Locate the cell with the specified text and output its [X, Y] center coordinate. 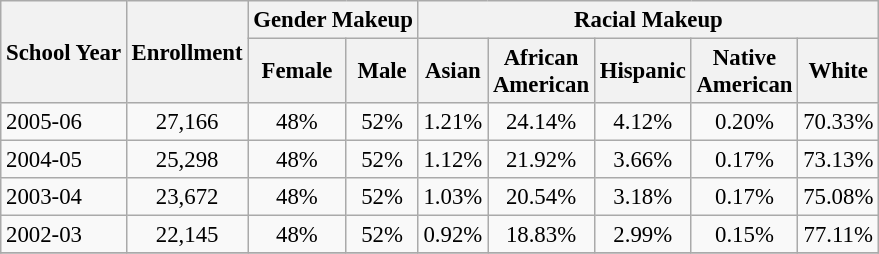
Female [297, 72]
0.92% [452, 235]
2002-03 [64, 235]
22,145 [187, 235]
Enrollment [187, 52]
0.15% [744, 235]
3.18% [642, 197]
Racial Makeup [648, 20]
4.12% [642, 122]
20.54% [542, 197]
2004-05 [64, 160]
3.66% [642, 160]
Gender Makeup [333, 20]
24.14% [542, 122]
0.20% [744, 122]
1.12% [452, 160]
Male [382, 72]
2.99% [642, 235]
77.11% [838, 235]
73.13% [838, 160]
21.92% [542, 160]
27,166 [187, 122]
School Year [64, 52]
Hispanic [642, 72]
White [838, 72]
70.33% [838, 122]
African American [542, 72]
23,672 [187, 197]
75.08% [838, 197]
2003-04 [64, 197]
1.21% [452, 122]
2005-06 [64, 122]
18.83% [542, 235]
1.03% [452, 197]
Asian [452, 72]
25,298 [187, 160]
Native American [744, 72]
